Scan for the cell matching the given text and deliver its (x, y) coordinate at center. 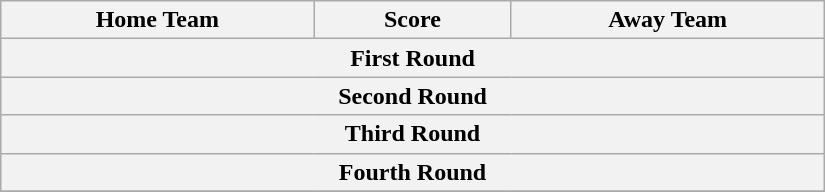
Second Round (413, 96)
Fourth Round (413, 172)
Away Team (668, 20)
Score (412, 20)
Home Team (158, 20)
Third Round (413, 134)
First Round (413, 58)
